Identify which cell holds the provided text, then report its (x, y) central coordinate. 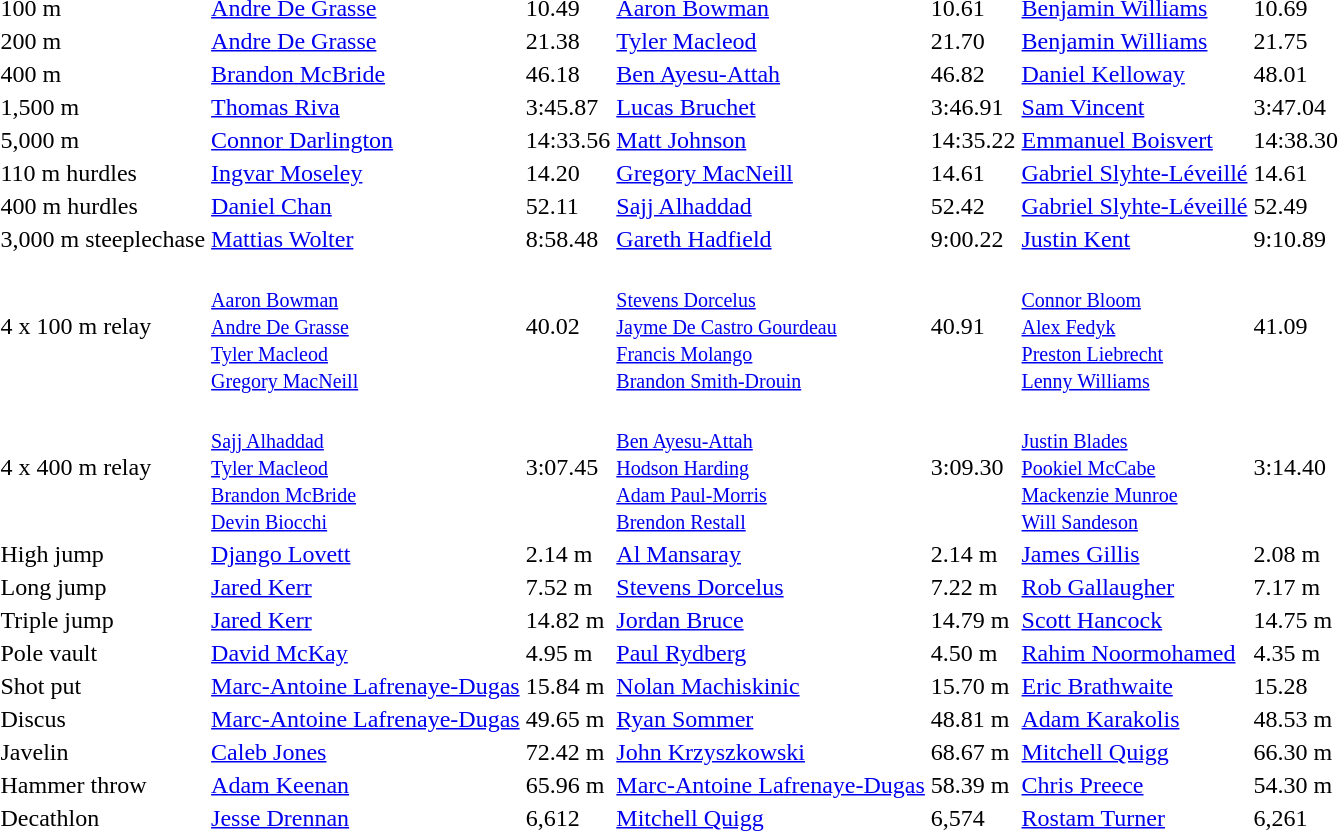
Sajj AlhaddadTyler MacleodBrandon McBrideDevin Biocchi (366, 467)
46.18 (568, 74)
Sam Vincent (1134, 107)
Daniel Kelloway (1134, 74)
Connor Darlington (366, 140)
Aaron BowmanAndre De GrasseTyler MacleodGregory MacNeill (366, 326)
14:35.22 (973, 140)
Eric Brathwaite (1134, 686)
Matt Johnson (771, 140)
Rob Gallaugher (1134, 587)
3:09.30 (973, 467)
15.70 m (973, 686)
14.79 m (973, 620)
52.42 (973, 206)
7.52 m (568, 587)
Paul Rydberg (771, 653)
Emmanuel Boisvert (1134, 140)
John Krzyszkowski (771, 752)
Ingvar Moseley (366, 173)
46.82 (973, 74)
Stevens DorcelusJayme De Castro GourdeauFrancis MolangoBrandon Smith-Drouin (771, 326)
Brandon McBride (366, 74)
52.11 (568, 206)
Stevens Dorcelus (771, 587)
Sajj Alhaddad (771, 206)
Ben Ayesu-Attah (771, 74)
7.22 m (973, 587)
Ryan Sommer (771, 719)
21.70 (973, 41)
Daniel Chan (366, 206)
4.50 m (973, 653)
Nolan Machiskinic (771, 686)
Andre De Grasse (366, 41)
40.02 (568, 326)
8:58.48 (568, 239)
Mattias Wolter (366, 239)
3:07.45 (568, 467)
Connor BloomAlex FedykPreston LiebrechtLenny Williams (1134, 326)
James Gillis (1134, 554)
Caleb Jones (366, 752)
72.42 m (568, 752)
68.67 m (973, 752)
Adam Keenan (366, 785)
Adam Karakolis (1134, 719)
9:00.22 (973, 239)
21.38 (568, 41)
Thomas Riva (366, 107)
15.84 m (568, 686)
Lucas Bruchet (771, 107)
3:46.91 (973, 107)
Jordan Bruce (771, 620)
Justin BladesPookiel McCabeMackenzie MunroeWill Sandeson (1134, 467)
Tyler Macleod (771, 41)
4.95 m (568, 653)
14.20 (568, 173)
David McKay (366, 653)
Mitchell Quigg (1134, 752)
14:33.56 (568, 140)
Gareth Hadfield (771, 239)
3:45.87 (568, 107)
49.65 m (568, 719)
Gregory MacNeill (771, 173)
58.39 m (973, 785)
48.81 m (973, 719)
Scott Hancock (1134, 620)
Al Mansaray (771, 554)
14.82 m (568, 620)
Ben Ayesu-AttahHodson HardingAdam Paul-MorrisBrendon Restall (771, 467)
Rahim Noormohamed (1134, 653)
Justin Kent (1134, 239)
14.61 (973, 173)
Chris Preece (1134, 785)
Benjamin Williams (1134, 41)
40.91 (973, 326)
Django Lovett (366, 554)
65.96 m (568, 785)
